Find where the given text appears and provide that cell's center as (X, Y) coordinate. 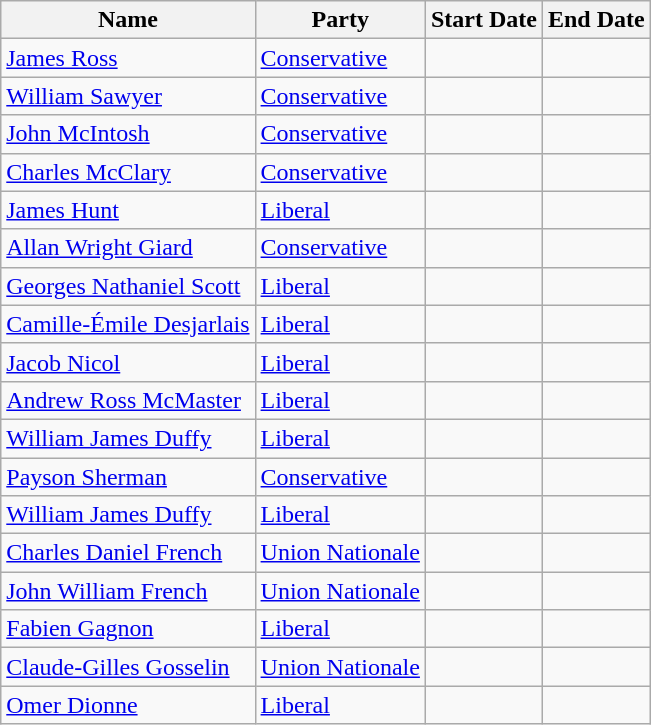
James Ross (128, 58)
Jacob Nicol (128, 362)
Fabien Gagnon (128, 629)
Charles Daniel French (128, 553)
Andrew Ross McMaster (128, 400)
Party (340, 20)
Name (128, 20)
James Hunt (128, 210)
Georges Nathaniel Scott (128, 286)
Allan Wright Giard (128, 248)
Start Date (484, 20)
Camille-Émile Desjarlais (128, 324)
John McIntosh (128, 134)
Charles McClary (128, 172)
Payson Sherman (128, 477)
Omer Dionne (128, 705)
End Date (596, 20)
Claude-Gilles Gosselin (128, 667)
William Sawyer (128, 96)
John William French (128, 591)
